Search for the cell housing the specified text and yield its [X, Y] center coordinate. 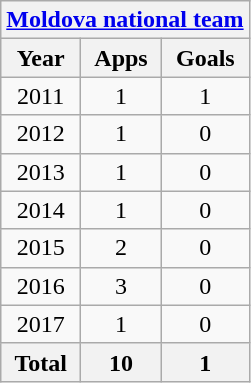
10 [122, 362]
2015 [41, 248]
2011 [41, 96]
2012 [41, 134]
2016 [41, 286]
2017 [41, 324]
2 [122, 248]
Year [41, 58]
2014 [41, 210]
Apps [122, 58]
Total [41, 362]
Goals [205, 58]
Moldova national team [125, 20]
2013 [41, 172]
3 [122, 286]
